For the text-containing cell, return its midpoint in (X, Y) coordinate format. 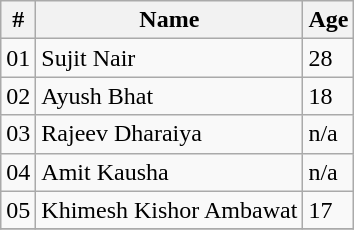
Khimesh Kishor Ambawat (170, 210)
Rajeev Dharaiya (170, 134)
Name (170, 20)
01 (18, 58)
# (18, 20)
03 (18, 134)
17 (328, 210)
28 (328, 58)
05 (18, 210)
Ayush Bhat (170, 96)
02 (18, 96)
Amit Kausha (170, 172)
Age (328, 20)
04 (18, 172)
Sujit Nair (170, 58)
18 (328, 96)
